Pinpoint the cell where the given text exists, returning its [x, y] midpoint coordinate. 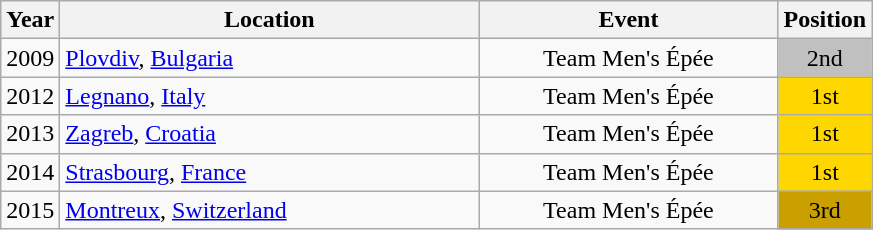
Plovdiv, Bulgaria [270, 58]
Location [270, 20]
2015 [30, 210]
2nd [825, 58]
2013 [30, 134]
2009 [30, 58]
Legnano, Italy [270, 96]
2014 [30, 172]
3rd [825, 210]
Zagreb, Croatia [270, 134]
Event [628, 20]
Strasbourg, France [270, 172]
Year [30, 20]
Montreux, Switzerland [270, 210]
2012 [30, 96]
Position [825, 20]
